Detect which cell encompasses the target text, then output its (x, y) center coordinate. 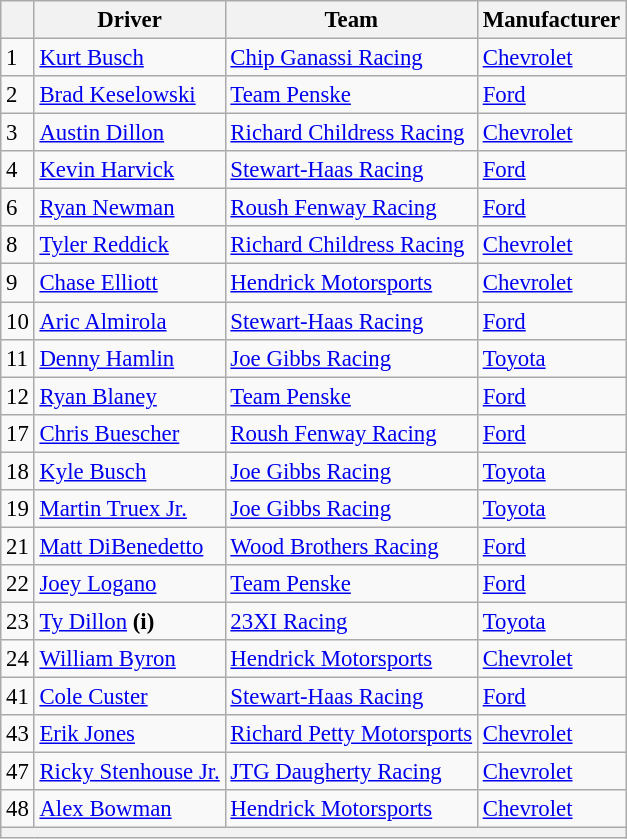
Kyle Busch (130, 471)
18 (18, 471)
Manufacturer (551, 20)
Alex Bowman (130, 809)
10 (18, 321)
19 (18, 509)
23XI Racing (351, 621)
Team (351, 20)
Erik Jones (130, 734)
Brad Keselowski (130, 95)
Denny Hamlin (130, 358)
Martin Truex Jr. (130, 509)
JTG Daugherty Racing (351, 772)
Tyler Reddick (130, 245)
Kurt Busch (130, 58)
17 (18, 433)
Matt DiBenedetto (130, 546)
Ty Dillon (i) (130, 621)
Richard Petty Motorsports (351, 734)
Cole Custer (130, 697)
Driver (130, 20)
Wood Brothers Racing (351, 546)
1 (18, 58)
48 (18, 809)
6 (18, 208)
William Byron (130, 659)
4 (18, 170)
47 (18, 772)
2 (18, 95)
21 (18, 546)
Ryan Blaney (130, 396)
9 (18, 283)
23 (18, 621)
Kevin Harvick (130, 170)
Chris Buescher (130, 433)
12 (18, 396)
22 (18, 584)
Austin Dillon (130, 133)
Joey Logano (130, 584)
41 (18, 697)
Chip Ganassi Racing (351, 58)
43 (18, 734)
Ryan Newman (130, 208)
Ricky Stenhouse Jr. (130, 772)
11 (18, 358)
3 (18, 133)
8 (18, 245)
Chase Elliott (130, 283)
Aric Almirola (130, 321)
24 (18, 659)
